Scan for the cell matching the given text and deliver its (x, y) coordinate at center. 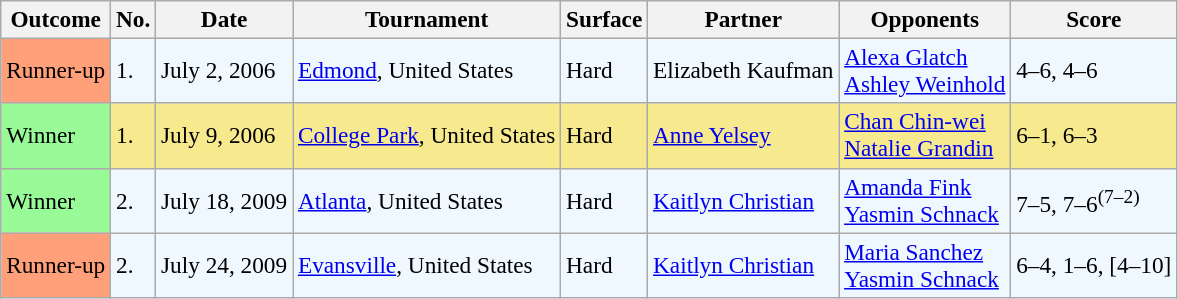
Chan Chin-wei Natalie Grandin (925, 136)
4–6, 4–6 (1094, 70)
6–4, 1–6, [4–10] (1094, 264)
Outcome (56, 19)
Score (1094, 19)
July 18, 2009 (224, 200)
Date (224, 19)
No. (134, 19)
Evansville, United States (427, 264)
Tournament (427, 19)
Elizabeth Kaufman (744, 70)
July 2, 2006 (224, 70)
6–1, 6–3 (1094, 136)
Anne Yelsey (744, 136)
Amanda Fink Yasmin Schnack (925, 200)
Partner (744, 19)
College Park, United States (427, 136)
Surface (604, 19)
Opponents (925, 19)
Edmond, United States (427, 70)
Atlanta, United States (427, 200)
July 9, 2006 (224, 136)
Alexa Glatch Ashley Weinhold (925, 70)
Maria Sanchez Yasmin Schnack (925, 264)
July 24, 2009 (224, 264)
7–5, 7–6(7–2) (1094, 200)
